Identify which cell holds the provided text, then report its [X, Y] central coordinate. 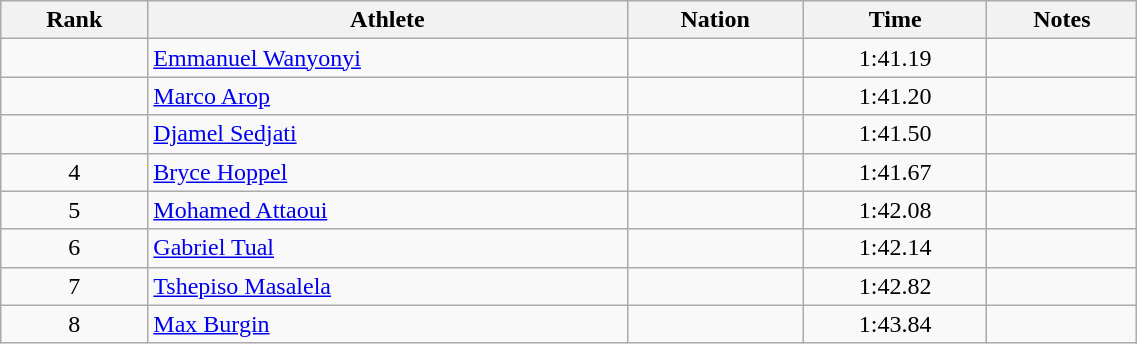
7 [74, 286]
Max Burgin [388, 324]
Emmanuel Wanyonyi [388, 58]
Notes [1062, 20]
1:41.67 [895, 172]
Rank [74, 20]
1:42.82 [895, 286]
8 [74, 324]
1:41.20 [895, 96]
1:42.08 [895, 210]
1:41.50 [895, 134]
6 [74, 248]
Marco Arop [388, 96]
Mohamed Attaoui [388, 210]
Gabriel Tual [388, 248]
4 [74, 172]
1:41.19 [895, 58]
1:42.14 [895, 248]
Djamel Sedjati [388, 134]
Nation [715, 20]
5 [74, 210]
Time [895, 20]
1:43.84 [895, 324]
Tshepiso Masalela [388, 286]
Bryce Hoppel [388, 172]
Athlete [388, 20]
